Provide the [x, y] coordinate of the cell's center where the given text is located.  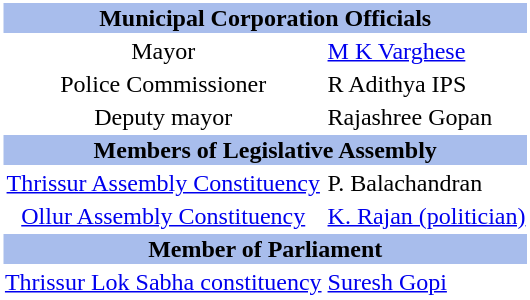
P. Balachandran [426, 183]
R Adithya IPS [426, 84]
Mayor [163, 51]
Member of Parliament [265, 249]
Members of Legislative Assembly [265, 150]
M K Varghese [426, 51]
Deputy mayor [163, 117]
Rajashree Gopan [426, 117]
Police Commissioner [163, 84]
Thrissur Lok Sabha constituency [163, 282]
Municipal Corporation Officials [265, 18]
Ollur Assembly Constituency [163, 216]
K. Rajan (politician) [426, 216]
Suresh Gopi [426, 282]
Thrissur Assembly Constituency [163, 183]
